Detect which cell encompasses the target text, then output its [X, Y] center coordinate. 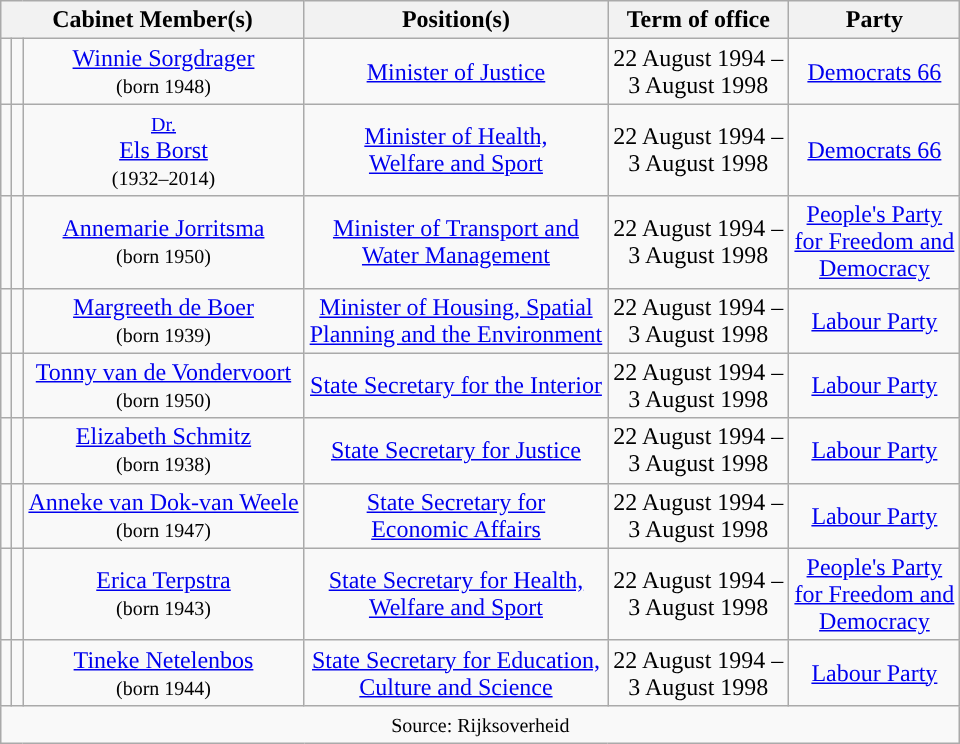
Margreeth de Boer (born 1939) [164, 320]
Cabinet Member(s) [152, 20]
Winnie Sorgdrager (born 1948) [164, 72]
Dr. Els Borst (1932–2014) [164, 150]
State Secretary for Economic Affairs [456, 516]
Tineke Netelenbos (born 1944) [164, 672]
Source: Rijksoverheid [480, 724]
Erica Terpstra (born 1943) [164, 594]
Party [874, 20]
Term of office [698, 20]
Minister of Justice [456, 72]
Position(s) [456, 20]
Annemarie Jorritsma (born 1950) [164, 242]
Elizabeth Schmitz (born 1938) [164, 450]
Minister of Health, Welfare and Sport [456, 150]
Anneke van Dok-van Weele (born 1947) [164, 516]
Tonny van de Vondervoort (born 1950) [164, 386]
State Secretary for the Interior [456, 386]
State Secretary for Health, Welfare and Sport [456, 594]
State Secretary for Education, Culture and Science [456, 672]
Minister of Transport and Water Management [456, 242]
State Secretary for Justice [456, 450]
Minister of Housing, Spatial Planning and the Environment [456, 320]
